Determine the [x, y] coordinate at the center of the cell enclosing the given text.  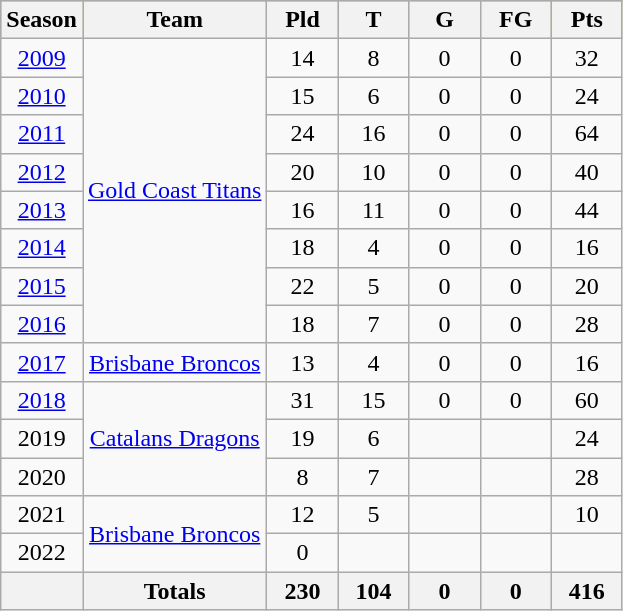
Totals [174, 591]
2011 [42, 134]
2020 [42, 477]
Season [42, 20]
64 [586, 134]
13 [302, 362]
2015 [42, 286]
2010 [42, 96]
2018 [42, 400]
44 [586, 210]
2016 [42, 324]
40 [586, 172]
2009 [42, 58]
2021 [42, 515]
2014 [42, 248]
FG [516, 20]
230 [302, 591]
104 [374, 591]
Gold Coast Titans [174, 191]
Team [174, 20]
22 [302, 286]
2012 [42, 172]
2017 [42, 362]
2019 [42, 438]
Catalans Dragons [174, 438]
14 [302, 58]
G [444, 20]
416 [586, 591]
T [374, 20]
Pts [586, 20]
11 [374, 210]
32 [586, 58]
31 [302, 400]
60 [586, 400]
2013 [42, 210]
12 [302, 515]
2022 [42, 553]
19 [302, 438]
Pld [302, 20]
